Return [x, y] of the center of cell containing provided text 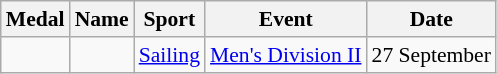
Event [286, 19]
27 September [432, 55]
Date [432, 19]
Sport [170, 19]
Medal [36, 19]
Sailing [170, 55]
Name [102, 19]
Men's Division II [286, 55]
